Return the (X, Y) coordinate for the center point of the cell that contains the specified text.  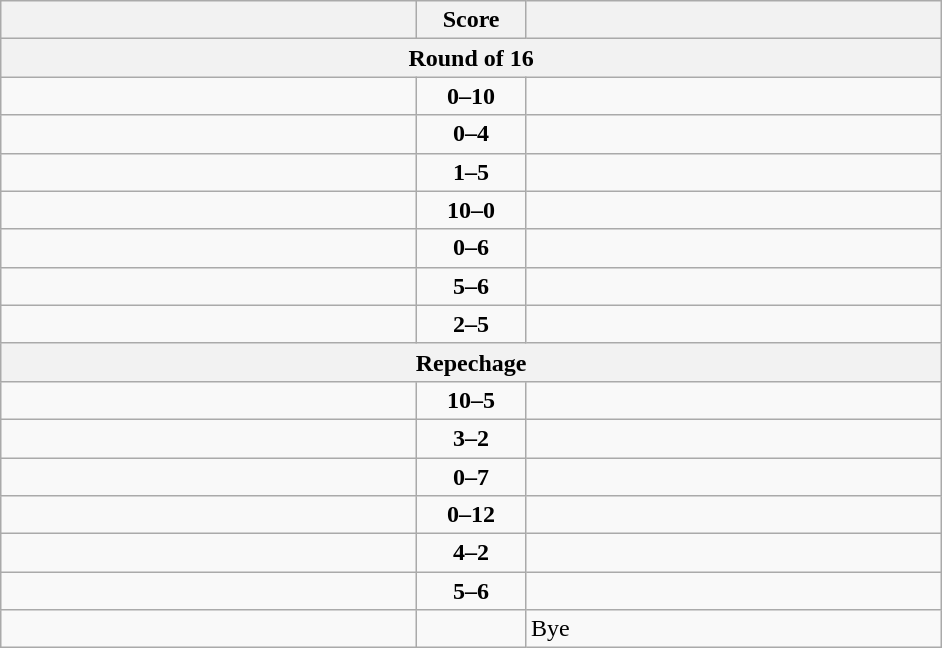
0–7 (472, 477)
1–5 (472, 172)
Round of 16 (472, 58)
Repechage (472, 362)
Score (472, 20)
10–0 (472, 210)
10–5 (472, 400)
2–5 (472, 324)
0–6 (472, 248)
0–12 (472, 515)
3–2 (472, 438)
0–4 (472, 134)
Bye (733, 629)
4–2 (472, 553)
0–10 (472, 96)
